For the text-containing cell, return its midpoint in [X, Y] coordinate format. 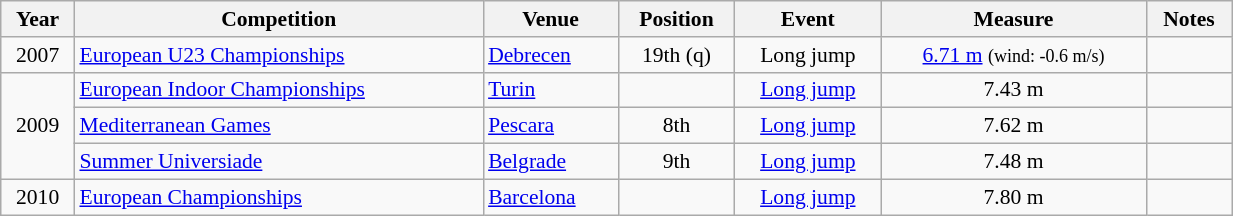
19th (q) [676, 55]
Barcelona [550, 197]
Pescara [550, 126]
European Championships [278, 197]
Venue [550, 19]
8th [676, 126]
9th [676, 162]
Measure [1014, 19]
European Indoor Championships [278, 90]
Competition [278, 19]
2009 [38, 126]
Summer Universiade [278, 162]
7.43 m [1014, 90]
6.71 m (wind: -0.6 m/s) [1014, 55]
7.80 m [1014, 197]
Turin [550, 90]
Year [38, 19]
2010 [38, 197]
European U23 Championships [278, 55]
Position [676, 19]
Notes [1188, 19]
7.48 m [1014, 162]
Debrecen [550, 55]
2007 [38, 55]
7.62 m [1014, 126]
Mediterranean Games [278, 126]
Event [808, 19]
Belgrade [550, 162]
